Extract the (x, y) coordinate from the center of the cell holding the provided text.  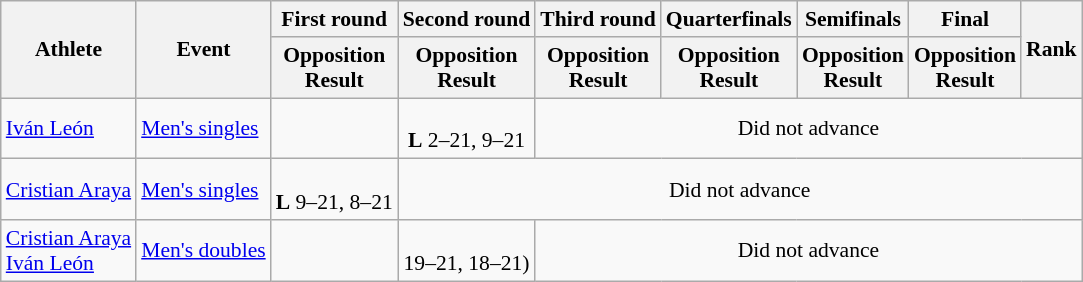
Cristian ArayaIván León (68, 250)
Event (204, 50)
L 2–21, 9–21 (467, 128)
Cristian Araya (68, 190)
L 9–21, 8–21 (334, 190)
Final (965, 19)
Rank (1052, 50)
Third round (598, 19)
Iván León (68, 128)
First round (334, 19)
Athlete (68, 50)
Quarterfinals (729, 19)
Second round (467, 19)
Men's doubles (204, 250)
19–21, 18–21) (467, 250)
Semifinals (853, 19)
